From the cell containing the given text, extract its center point as (X, Y) coordinate. 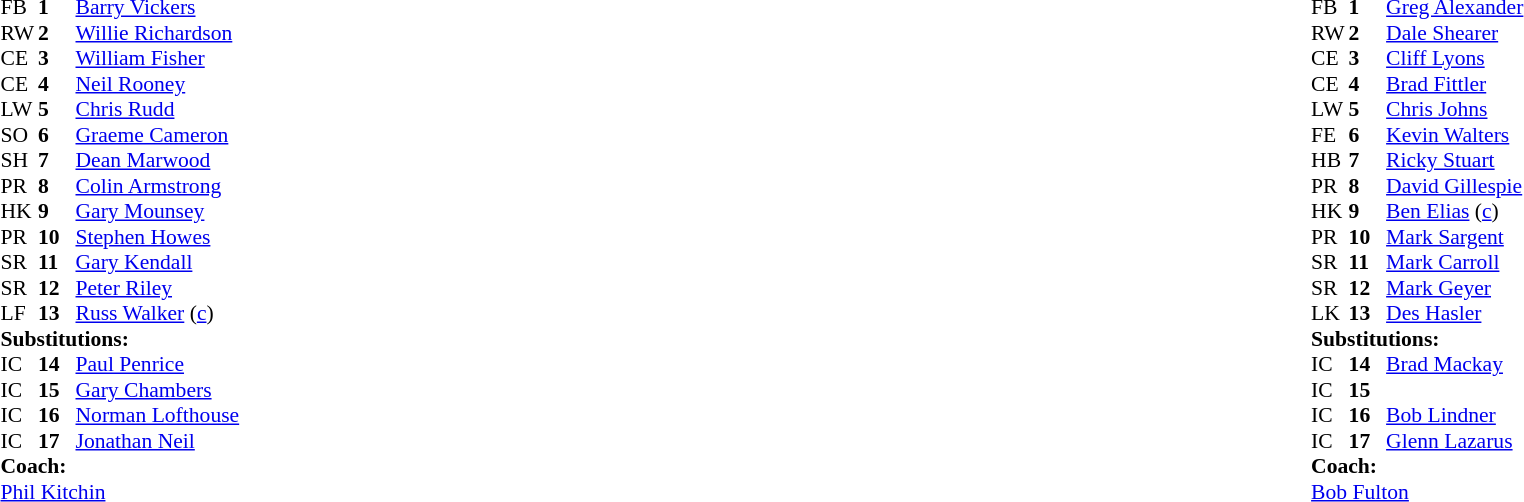
Ricky Stuart (1454, 161)
Chris Johns (1454, 109)
FE (1330, 135)
Des Hasler (1454, 313)
Peter Riley (158, 288)
Dean Marwood (158, 161)
Brad Fittler (1454, 84)
SH (19, 161)
Gary Mounsey (158, 211)
David Gillespie (1454, 186)
LF (19, 313)
Mark Carroll (1454, 263)
William Fisher (158, 59)
Dale Shearer (1454, 33)
Willie Richardson (158, 33)
Gary Chambers (158, 390)
Kevin Walters (1454, 135)
Paul Penrice (158, 365)
Cliff Lyons (1454, 59)
Glenn Lazarus (1454, 441)
Mark Geyer (1454, 288)
Gary Kendall (158, 263)
Jonathan Neil (158, 441)
SO (19, 135)
Graeme Cameron (158, 135)
Colin Armstrong (158, 186)
Neil Rooney (158, 84)
Norman Lofthouse (158, 415)
Chris Rudd (158, 109)
Brad Mackay (1454, 365)
LK (1330, 313)
Mark Sargent (1454, 237)
Bob Lindner (1454, 415)
Stephen Howes (158, 237)
Russ Walker (c) (158, 313)
HB (1330, 161)
Ben Elias (c) (1454, 211)
